Pinpoint the cell where the given text exists, returning its (X, Y) midpoint coordinate. 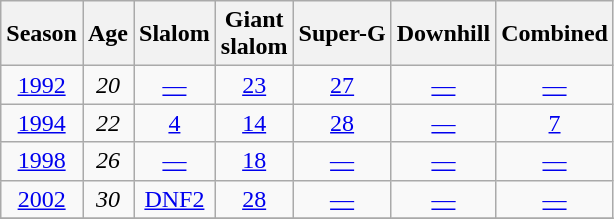
4 (175, 123)
2002 (42, 199)
23 (254, 85)
Combined (555, 34)
1998 (42, 161)
14 (254, 123)
Slalom (175, 34)
22 (108, 123)
7 (555, 123)
Age (108, 34)
1992 (42, 85)
27 (342, 85)
Super-G (342, 34)
DNF2 (175, 199)
1994 (42, 123)
Season (42, 34)
30 (108, 199)
Giantslalom (254, 34)
18 (254, 161)
20 (108, 85)
Downhill (443, 34)
26 (108, 161)
